Identify which cell holds the provided text, then report its (x, y) central coordinate. 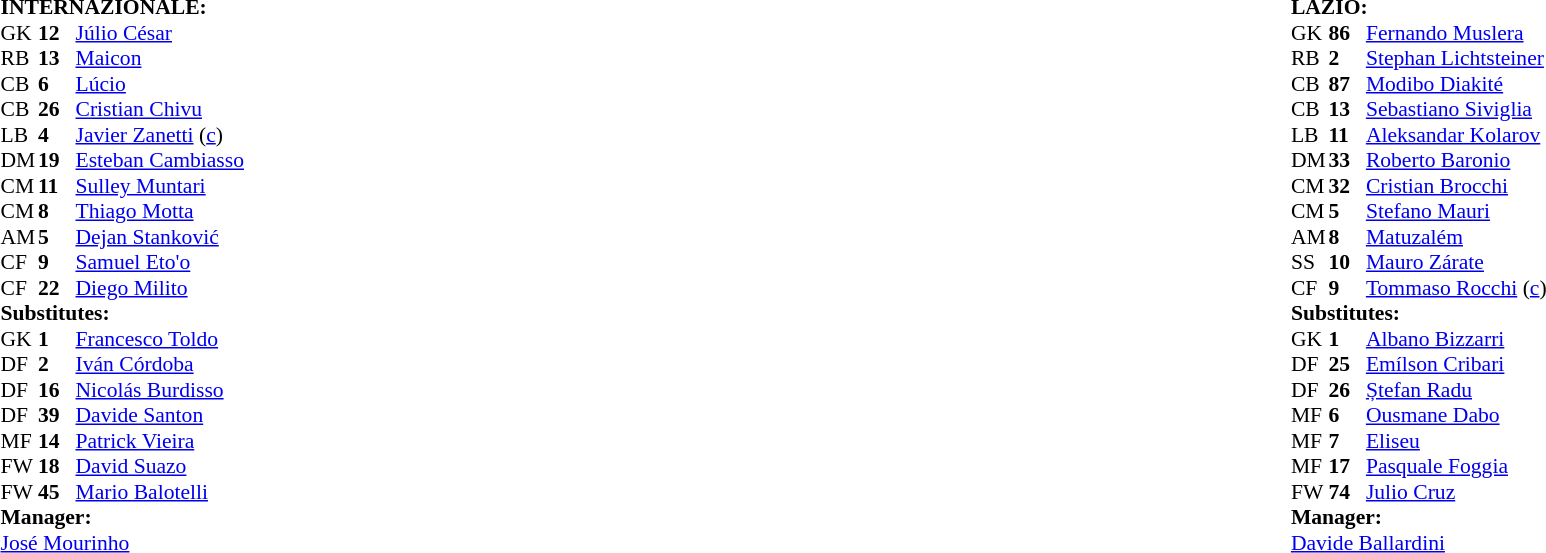
Maicon (160, 59)
19 (57, 161)
4 (57, 135)
Manager: (122, 517)
7 (1347, 441)
Mario Balotelli (160, 492)
16 (57, 390)
17 (1347, 467)
Diego Milito (160, 288)
Thiago Motta (160, 211)
22 (57, 288)
Cristian Chivu (160, 109)
10 (1347, 263)
Substitutes: (122, 313)
Patrick Vieira (160, 441)
12 (57, 33)
74 (1347, 492)
David Suazo (160, 467)
Dejan Stanković (160, 237)
86 (1347, 33)
Esteban Cambiasso (160, 161)
Júlio César (160, 33)
14 (57, 441)
Javier Zanetti (c) (160, 135)
Nicolás Burdisso (160, 390)
33 (1347, 161)
Iván Córdoba (160, 365)
18 (57, 467)
Davide Santon (160, 415)
87 (1347, 84)
Sulley Muntari (160, 186)
Francesco Toldo (160, 339)
Samuel Eto'o (160, 263)
45 (57, 492)
32 (1347, 186)
39 (57, 415)
SS (1310, 263)
25 (1347, 365)
Lúcio (160, 84)
